For the text-containing cell, return its midpoint in [X, Y] coordinate format. 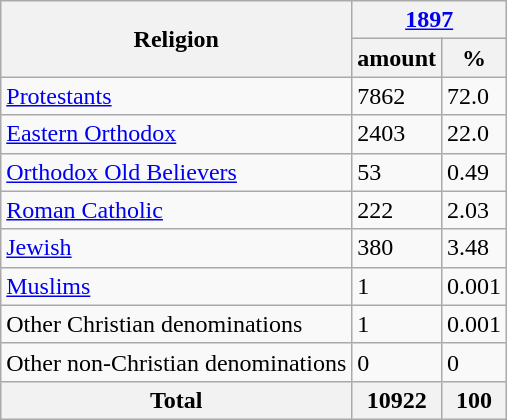
53 [397, 172]
Eastern Orthodox [176, 134]
7862 [397, 96]
Orthodox Old Believers [176, 172]
Other Christian denominations [176, 324]
Roman Catholic [176, 210]
Muslims [176, 286]
Religion [176, 39]
100 [474, 400]
222 [397, 210]
3.48 [474, 248]
10922 [397, 400]
2.03 [474, 210]
Jewish [176, 248]
amount [397, 58]
380 [397, 248]
Other non-Christian denominations [176, 362]
Total [176, 400]
72.0 [474, 96]
2403 [397, 134]
% [474, 58]
22.0 [474, 134]
0.49 [474, 172]
1897 [430, 20]
Protestants [176, 96]
